Locate the cell with the specified text and output its [X, Y] center coordinate. 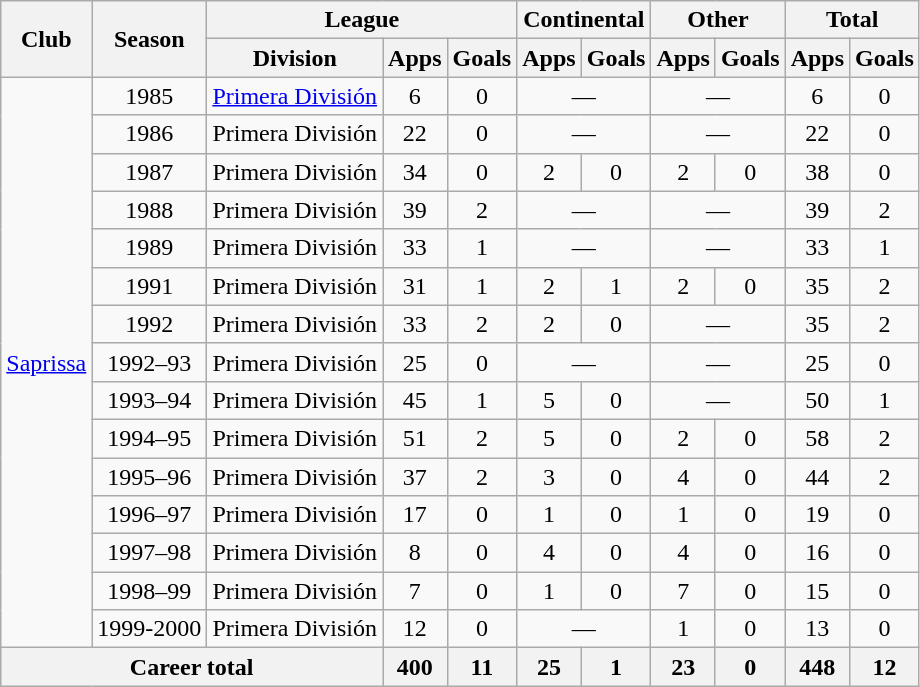
44 [817, 477]
1994–95 [150, 438]
Career total [192, 667]
50 [817, 400]
1996–97 [150, 515]
1992 [150, 324]
13 [817, 629]
16 [817, 553]
8 [415, 553]
1998–99 [150, 591]
19 [817, 515]
3 [549, 477]
400 [415, 667]
League [362, 20]
45 [415, 400]
58 [817, 438]
17 [415, 515]
1997–98 [150, 553]
Club [46, 39]
1989 [150, 248]
1991 [150, 286]
448 [817, 667]
Division [295, 58]
1999-2000 [150, 629]
34 [415, 172]
15 [817, 591]
31 [415, 286]
Season [150, 39]
38 [817, 172]
1986 [150, 134]
Total [852, 20]
11 [482, 667]
1992–93 [150, 362]
Saprissa [46, 362]
1988 [150, 210]
1993–94 [150, 400]
1987 [150, 172]
23 [683, 667]
Continental [584, 20]
1985 [150, 96]
Other [718, 20]
1995–96 [150, 477]
51 [415, 438]
37 [415, 477]
